Find where the given text appears and provide that cell's center as [x, y] coordinate. 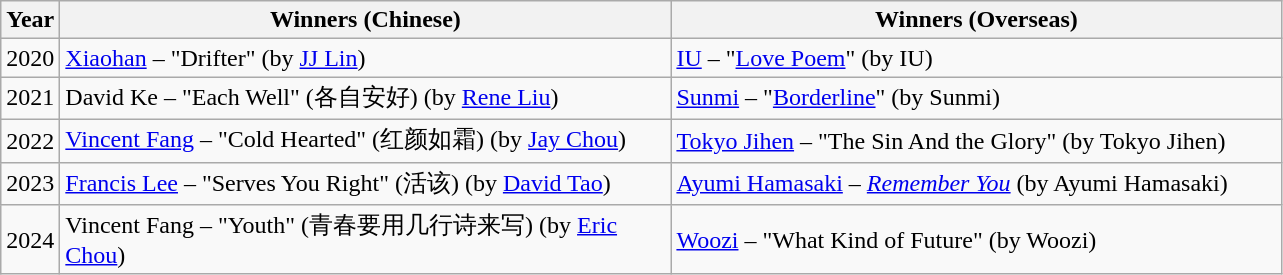
Xiaohan – "Drifter" (by JJ Lin) [366, 58]
2023 [30, 184]
Woozi – "What Kind of Future" (by Woozi) [976, 240]
IU – "Love Poem" (by IU) [976, 58]
David Ke – "Each Well" (各自安好) (by Rene Liu) [366, 98]
Sunmi – "Borderline" (by Sunmi) [976, 98]
Year [30, 20]
Ayumi Hamasaki – Remember You (by Ayumi Hamasaki) [976, 184]
2020 [30, 58]
2024 [30, 240]
Tokyo Jihen – "The Sin And the Glory" (by Tokyo Jihen) [976, 140]
Vincent Fang – "Youth" (青春要用几行诗来写) (by Eric Chou) [366, 240]
2021 [30, 98]
2022 [30, 140]
Vincent Fang – "Cold Hearted" (红颜如霜) (by Jay Chou) [366, 140]
Winners (Chinese) [366, 20]
Winners (Overseas) [976, 20]
Francis Lee – "Serves You Right" (活该) (by David Tao) [366, 184]
